From the cell containing the given text, extract its center point as [x, y] coordinate. 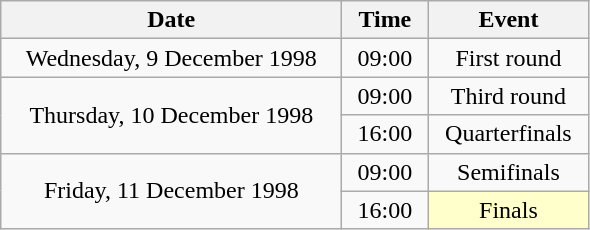
Time [385, 20]
Event [508, 20]
Wednesday, 9 December 1998 [172, 58]
Third round [508, 96]
Thursday, 10 December 1998 [172, 115]
Quarterfinals [508, 134]
Semifinals [508, 172]
Friday, 11 December 1998 [172, 191]
Date [172, 20]
Finals [508, 210]
First round [508, 58]
